Identify which cell holds the provided text, then report its (X, Y) central coordinate. 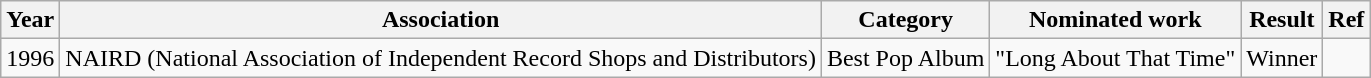
Best Pop Album (905, 58)
Winner (1282, 58)
1996 (30, 58)
Result (1282, 20)
Nominated work (1116, 20)
Ref (1346, 20)
Association (441, 20)
"Long About That Time" (1116, 58)
Year (30, 20)
Category (905, 20)
NAIRD (National Association of Independent Record Shops and Distributors) (441, 58)
